Extract the (x, y) coordinate from the center of the cell holding the provided text.  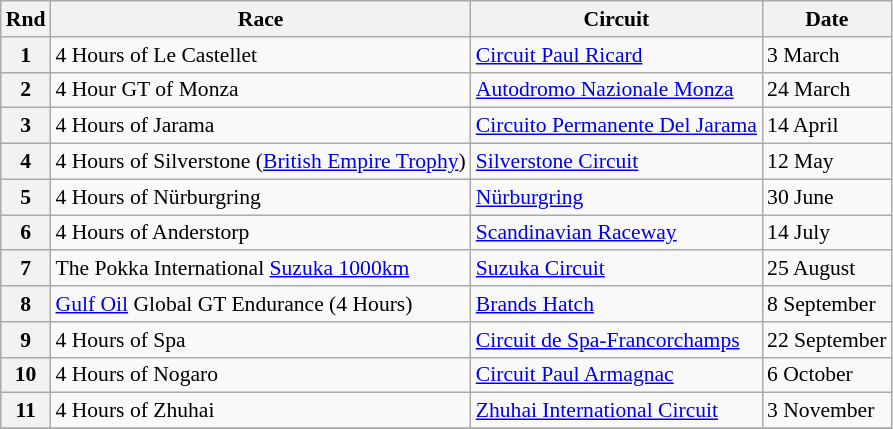
1 (26, 55)
Suzuka Circuit (616, 269)
12 May (826, 162)
4 Hours of Anderstorp (260, 233)
4 Hours of Le Castellet (260, 55)
25 August (826, 269)
4 Hours of Zhuhai (260, 411)
5 (26, 197)
Brands Hatch (616, 304)
4 Hours of Spa (260, 340)
30 June (826, 197)
The Pokka International Suzuka 1000km (260, 269)
7 (26, 269)
14 July (826, 233)
4 Hours of Silverstone (British Empire Trophy) (260, 162)
Circuit Paul Ricard (616, 55)
Circuit de Spa-Francorchamps (616, 340)
Nürburgring (616, 197)
Silverstone Circuit (616, 162)
8 September (826, 304)
Circuito Permanente Del Jarama (616, 126)
4 Hours of Nürburgring (260, 197)
Race (260, 19)
3 March (826, 55)
8 (26, 304)
10 (26, 375)
Date (826, 19)
Circuit Paul Armagnac (616, 375)
4 Hours of Jarama (260, 126)
Zhuhai International Circuit (616, 411)
Rnd (26, 19)
Scandinavian Raceway (616, 233)
22 September (826, 340)
14 April (826, 126)
Autodromo Nazionale Monza (616, 90)
4 Hours of Nogaro (260, 375)
2 (26, 90)
6 October (826, 375)
6 (26, 233)
4 (26, 162)
3 (26, 126)
Gulf Oil Global GT Endurance (4 Hours) (260, 304)
3 November (826, 411)
24 March (826, 90)
Circuit (616, 19)
9 (26, 340)
4 Hour GT of Monza (260, 90)
11 (26, 411)
